Return (X, Y) of the center of cell containing provided text 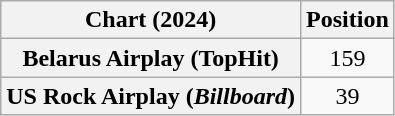
Belarus Airplay (TopHit) (151, 58)
Position (348, 20)
39 (348, 96)
159 (348, 58)
Chart (2024) (151, 20)
US Rock Airplay (Billboard) (151, 96)
